Pinpoint the cell where the given text exists, returning its (X, Y) midpoint coordinate. 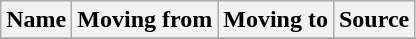
Moving from (145, 20)
Moving to (276, 20)
Name (36, 20)
Source (374, 20)
